Return the [x, y] coordinate for the center point of the cell that contains the specified text.  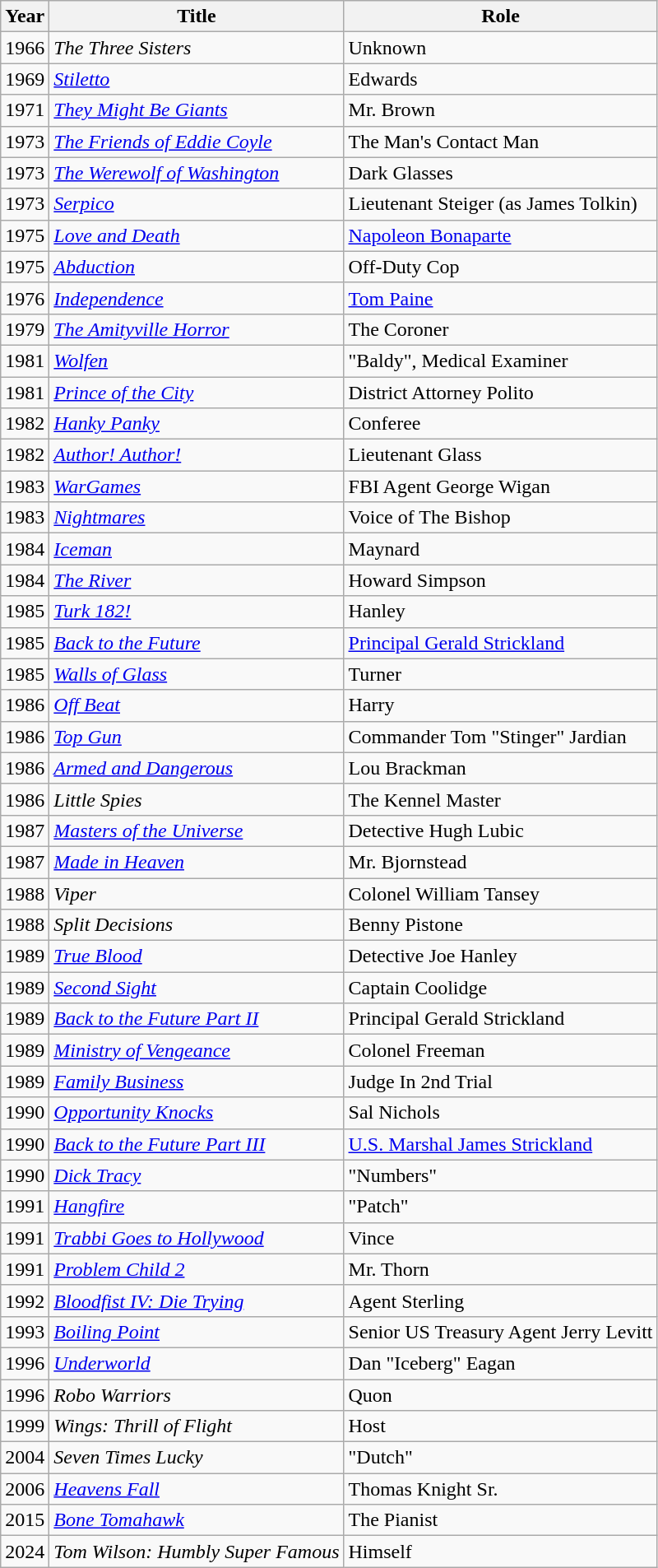
Prince of the City [197, 393]
1976 [25, 298]
Armed and Dangerous [197, 768]
Benny Pistone [500, 925]
Stiletto [197, 79]
Sal Nichols [500, 1113]
Voice of The Bishop [500, 518]
WarGames [197, 486]
Dan "Iceberg" Eagan [500, 1363]
Napoleon Bonaparte [500, 235]
Independence [197, 298]
Love and Death [197, 235]
Dick Tracy [197, 1175]
Edwards [500, 79]
The Werewolf of Washington [197, 173]
Detective Hugh Lubic [500, 831]
Mr. Thorn [500, 1269]
Family Business [197, 1082]
The Coroner [500, 329]
Trabbi Goes to Hollywood [197, 1238]
Unknown [500, 48]
Wings: Thrill of Flight [197, 1426]
2015 [25, 1520]
Split Decisions [197, 925]
Heavens Fall [197, 1489]
Off-Duty Cop [500, 267]
Year [25, 16]
Seven Times Lucky [197, 1458]
Serpico [197, 204]
"Numbers" [500, 1175]
Harry [500, 705]
"Patch" [500, 1207]
Turner [500, 674]
Turk 182! [197, 612]
"Dutch" [500, 1458]
Maynard [500, 549]
Ministry of Vengeance [197, 1050]
Dark Glasses [500, 173]
Iceman [197, 549]
The Friends of Eddie Coyle [197, 142]
Back to the Future [197, 643]
Author! Author! [197, 455]
Off Beat [197, 705]
District Attorney Polito [500, 393]
Tom Paine [500, 298]
Underworld [197, 1363]
Title [197, 16]
1979 [25, 329]
Second Sight [197, 988]
Captain Coolidge [500, 988]
The Kennel Master [500, 799]
Made in Heaven [197, 862]
Conferee [500, 424]
Back to the Future Part III [197, 1144]
2006 [25, 1489]
Detective Joe Hanley [500, 956]
Walls of Glass [197, 674]
Bone Tomahawk [197, 1520]
Nightmares [197, 518]
Lieutenant Glass [500, 455]
2024 [25, 1552]
Role [500, 16]
Judge In 2nd Trial [500, 1082]
Hanley [500, 612]
Hanky Panky [197, 424]
1992 [25, 1300]
Commander Tom "Stinger" Jardian [500, 737]
Lieutenant Steiger (as James Tolkin) [500, 204]
Thomas Knight Sr. [500, 1489]
Quon [500, 1395]
1999 [25, 1426]
Mr. Bjornstead [500, 862]
Boiling Point [197, 1332]
FBI Agent George Wigan [500, 486]
Lou Brackman [500, 768]
Abduction [197, 267]
Robo Warriors [197, 1395]
Back to the Future Part II [197, 1019]
The Amityville Horror [197, 329]
The Man's Contact Man [500, 142]
Howard Simpson [500, 580]
Hangfire [197, 1207]
Masters of the Universe [197, 831]
1969 [25, 79]
U.S. Marshal James Strickland [500, 1144]
Mr. Brown [500, 110]
Top Gun [197, 737]
"Baldy", Medical Examiner [500, 361]
Little Spies [197, 799]
1966 [25, 48]
1993 [25, 1332]
True Blood [197, 956]
Agent Sterling [500, 1300]
Vince [500, 1238]
Himself [500, 1552]
Bloodfist IV: Die Trying [197, 1300]
They Might Be Giants [197, 110]
Opportunity Knocks [197, 1113]
Wolfen [197, 361]
Colonel Freeman [500, 1050]
1971 [25, 110]
Problem Child 2 [197, 1269]
Tom Wilson: Humbly Super Famous [197, 1552]
The River [197, 580]
The Pianist [500, 1520]
Senior US Treasury Agent Jerry Levitt [500, 1332]
Host [500, 1426]
The Three Sisters [197, 48]
Colonel William Tansey [500, 893]
Viper [197, 893]
2004 [25, 1458]
